Return the [x, y] coordinate for the center point of the cell that contains the specified text.  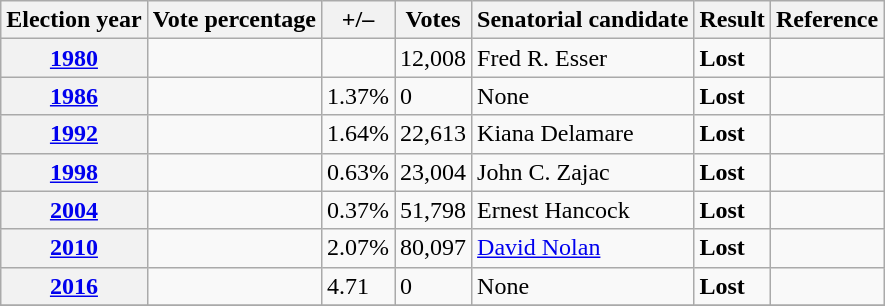
22,613 [434, 134]
Ernest Hancock [583, 210]
1998 [74, 172]
Election year [74, 20]
2004 [74, 210]
23,004 [434, 172]
1.37% [358, 96]
Senatorial candidate [583, 20]
Vote percentage [234, 20]
Result [732, 20]
+/– [358, 20]
2010 [74, 248]
2016 [74, 286]
Fred R. Esser [583, 58]
2.07% [358, 248]
1986 [74, 96]
Votes [434, 20]
1980 [74, 58]
0.37% [358, 210]
51,798 [434, 210]
0.63% [358, 172]
4.71 [358, 286]
1.64% [358, 134]
David Nolan [583, 248]
80,097 [434, 248]
1992 [74, 134]
Reference [826, 20]
12,008 [434, 58]
John C. Zajac [583, 172]
Kiana Delamare [583, 134]
